Output the [X, Y] coordinate of the center of the cell containing the given text.  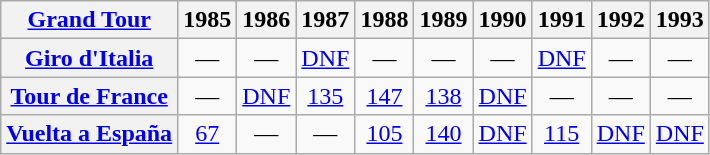
135 [326, 96]
140 [444, 134]
Tour de France [90, 96]
Giro d'Italia [90, 58]
115 [562, 134]
1986 [266, 20]
105 [384, 134]
Grand Tour [90, 20]
147 [384, 96]
1985 [208, 20]
1992 [620, 20]
Vuelta a España [90, 134]
1987 [326, 20]
67 [208, 134]
138 [444, 96]
1993 [680, 20]
1991 [562, 20]
1990 [502, 20]
1988 [384, 20]
1989 [444, 20]
